Determine the (X, Y) coordinate at the center of the cell enclosing the given text.  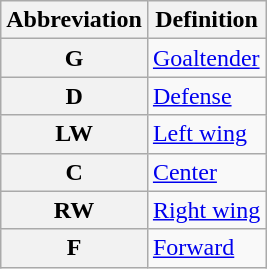
LW (74, 134)
Right wing (206, 210)
Center (206, 172)
Defense (206, 96)
Forward (206, 248)
Goaltender (206, 58)
C (74, 172)
RW (74, 210)
Definition (206, 20)
Abbreviation (74, 20)
D (74, 96)
Left wing (206, 134)
G (74, 58)
F (74, 248)
